Identify which cell holds the provided text, then report its (x, y) central coordinate. 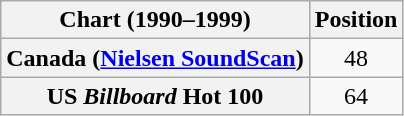
Position (356, 20)
Chart (1990–1999) (155, 20)
US Billboard Hot 100 (155, 96)
64 (356, 96)
48 (356, 58)
Canada (Nielsen SoundScan) (155, 58)
